Return [X, Y] of the center of cell containing provided text 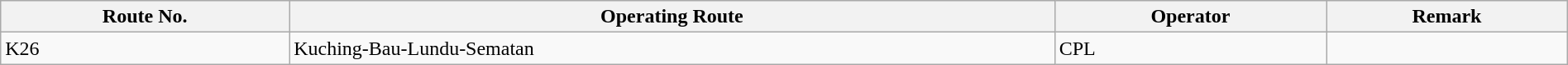
CPL [1190, 48]
Operating Route [672, 17]
Operator [1190, 17]
Kuching-Bau-Lundu-Sematan [672, 48]
Route No. [146, 17]
K26 [146, 48]
Remark [1447, 17]
